Identify which cell holds the provided text, then report its [x, y] central coordinate. 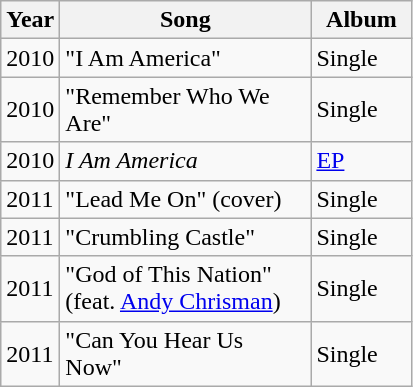
"I Am America" [186, 58]
"Lead Me On" (cover) [186, 199]
Album [362, 20]
"God of This Nation" (feat. Andy Chrisman) [186, 288]
"Crumbling Castle" [186, 237]
Year [30, 20]
EP [362, 161]
"Can You Hear Us Now" [186, 354]
"Remember Who We Are" [186, 110]
I Am America [186, 161]
Song [186, 20]
